Scan for the cell matching the given text and deliver its [X, Y] coordinate at center. 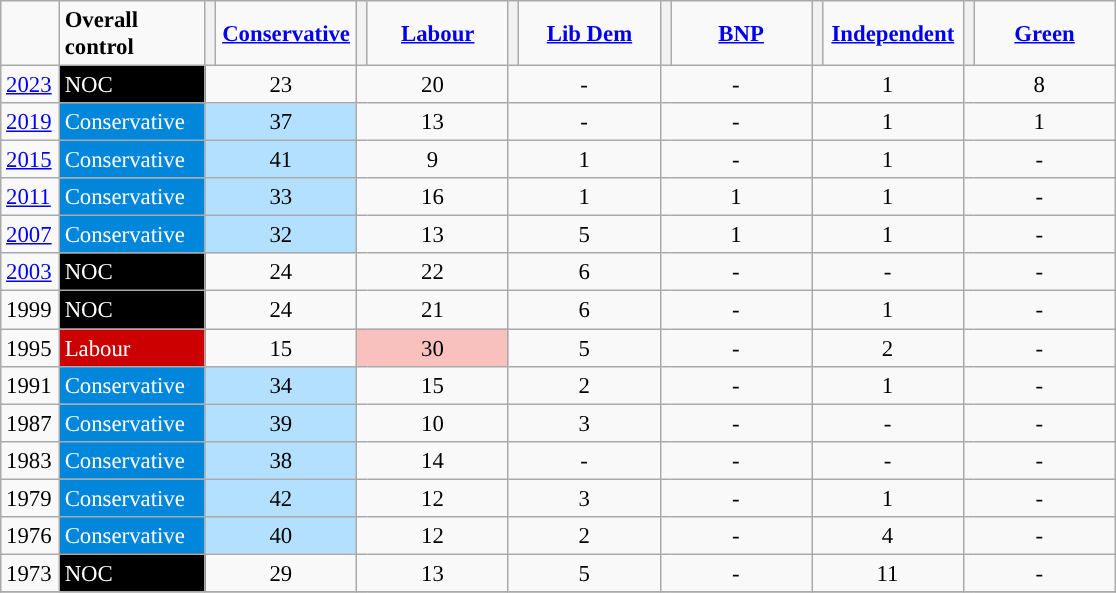
2007 [30, 235]
32 [281, 235]
1999 [30, 310]
10 [433, 423]
Green [1044, 34]
1976 [30, 536]
40 [281, 536]
42 [281, 498]
1983 [30, 460]
2019 [30, 122]
29 [281, 573]
1995 [30, 348]
4 [888, 536]
2015 [30, 160]
39 [281, 423]
Overall control [132, 34]
1991 [30, 385]
2011 [30, 197]
Lib Dem [590, 34]
21 [433, 310]
23 [281, 85]
2023 [30, 85]
9 [433, 160]
1987 [30, 423]
33 [281, 197]
8 [1039, 85]
34 [281, 385]
41 [281, 160]
37 [281, 122]
11 [888, 573]
2003 [30, 273]
Independent [892, 34]
38 [281, 460]
1973 [30, 573]
22 [433, 273]
16 [433, 197]
20 [433, 85]
BNP [742, 34]
30 [433, 348]
14 [433, 460]
1979 [30, 498]
